From the cell containing the given text, extract its center point as (x, y) coordinate. 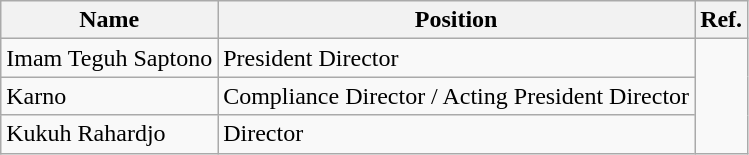
Director (456, 134)
Ref. (722, 20)
Karno (110, 96)
Position (456, 20)
Name (110, 20)
Compliance Director / Acting President Director (456, 96)
Imam Teguh Saptono (110, 58)
Kukuh Rahardjo (110, 134)
President Director (456, 58)
